Scan for the cell matching the given text and deliver its [X, Y] coordinate at center. 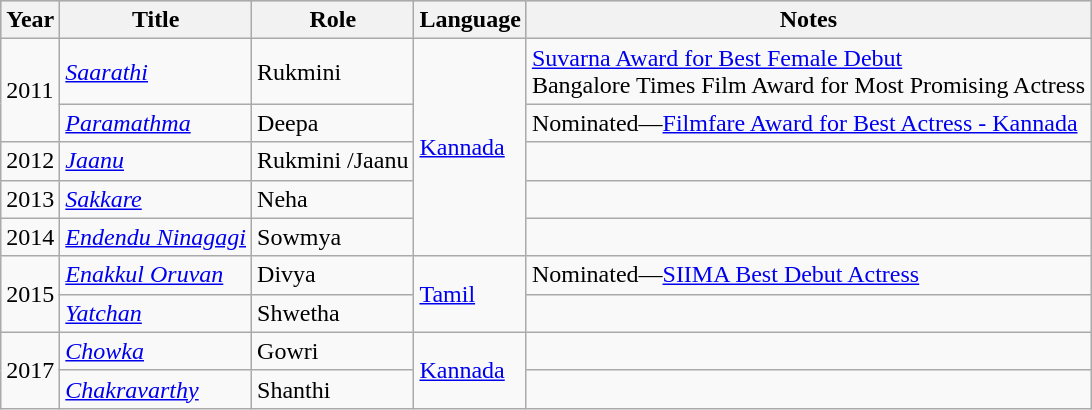
Role [333, 20]
Chowka [156, 351]
Title [156, 20]
Endendu Ninagagi [156, 237]
Sowmya [333, 237]
Nominated—SIIMA Best Debut Actress [808, 275]
Gowri [333, 351]
Tamil [470, 294]
Shwetha [333, 313]
Notes [808, 20]
Rukmini [333, 72]
Enakkul Oruvan [156, 275]
Saarathi [156, 72]
Language [470, 20]
2013 [30, 199]
Yatchan [156, 313]
Chakravarthy [156, 389]
Divya [333, 275]
Shanthi [333, 389]
2015 [30, 294]
Year [30, 20]
Rukmini /Jaanu [333, 161]
2012 [30, 161]
Paramathma [156, 123]
Sakkare [156, 199]
Jaanu [156, 161]
2017 [30, 370]
Suvarna Award for Best Female DebutBangalore Times Film Award for Most Promising Actress [808, 72]
Deepa [333, 123]
Neha [333, 199]
2014 [30, 237]
Nominated—Filmfare Award for Best Actress - Kannada [808, 123]
2011 [30, 90]
